From the cell containing the given text, extract its center point as (X, Y) coordinate. 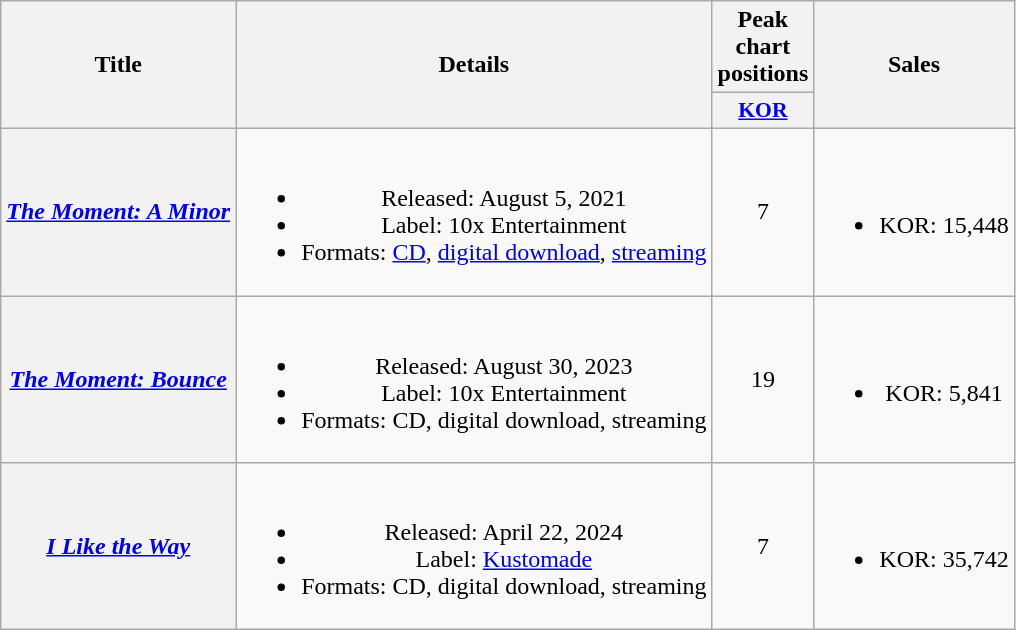
Title (118, 65)
19 (763, 380)
Released: April 22, 2024Label: KustomadeFormats: CD, digital download, streaming (474, 546)
Sales (914, 65)
The Moment: A Minor (118, 212)
KOR: 35,742 (914, 546)
KOR: 5,841 (914, 380)
I Like the Way (118, 546)
Details (474, 65)
Released: August 5, 2021Label: 10x EntertainmentFormats: CD, digital download, streaming (474, 212)
KOR: 15,448 (914, 212)
Peak chart positions (763, 47)
Released: August 30, 2023Label: 10x EntertainmentFormats: CD, digital download, streaming (474, 380)
KOR (763, 111)
The Moment: Bounce (118, 380)
